Capture the cell that displays the provided text and extract its [X, Y] central coordinate. 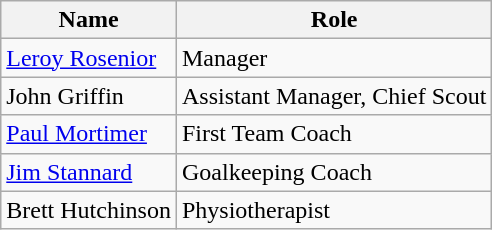
Leroy Rosenior [89, 58]
Role [334, 20]
Jim Stannard [89, 172]
John Griffin [89, 96]
Manager [334, 58]
Paul Mortimer [89, 134]
Goalkeeping Coach [334, 172]
Brett Hutchinson [89, 210]
Name [89, 20]
Assistant Manager, Chief Scout [334, 96]
Physiotherapist [334, 210]
First Team Coach [334, 134]
